Find where the given text appears and provide that cell's center as (X, Y) coordinate. 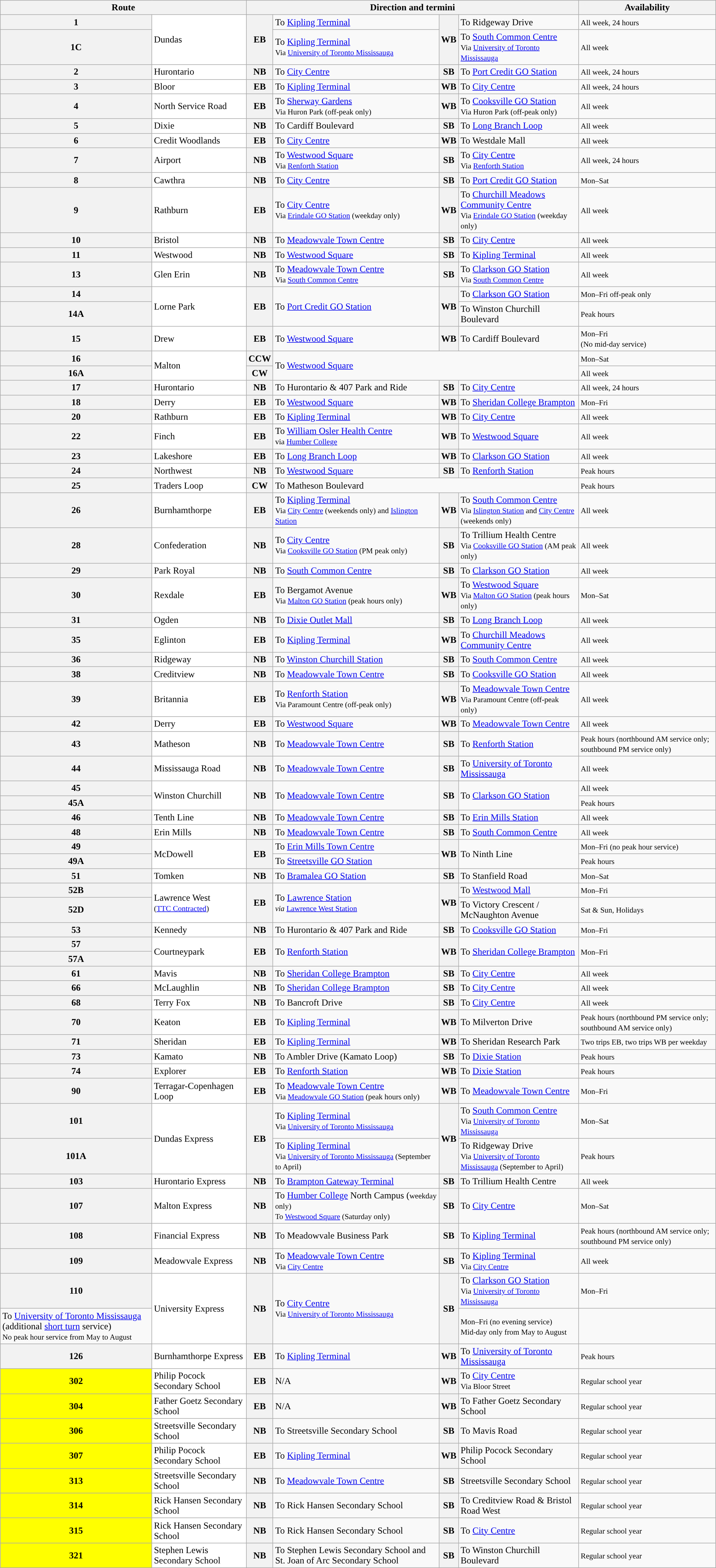
304 (76, 1406)
Financial Express (199, 1236)
To Kipling TerminalVia University of Toronto Mississauga (September to April) (356, 1156)
To Lawrence Stationvia Lawrence West Station (356, 903)
49A (76, 861)
71 (76, 1042)
Courtneypark (199, 952)
Meadowvale Express (199, 1261)
To Meadowvale Town CentreVia Paramount Centre (off-peak only) (519, 699)
44 (76, 768)
Kamato (199, 1056)
321 (76, 1555)
68 (76, 1002)
45 (76, 788)
To Cooksville GO StationVia Huron Park (off-peak only) (519, 106)
To City CentreVia Erindale GO Station (weekday only) (356, 210)
16A (76, 373)
10 (76, 240)
To Erin Mills Station (519, 817)
Matheson (199, 744)
To Victory Crescent / McNaughton Avenue (519, 910)
To City Centre Via Renforth Station (519, 160)
307 (76, 1456)
49 (76, 846)
To Meadowvale Business Park (356, 1236)
To Westdale Mall (519, 140)
29 (76, 570)
57A (76, 959)
101 (76, 1121)
9 (76, 210)
To Ninth Line (519, 854)
Eglinton (199, 640)
To Churchill Meadows Community CentreVia Erindale GO Station (weekday only) (519, 210)
26 (76, 510)
Father Goetz Secondary School (199, 1406)
Dixie (199, 126)
107 (76, 1206)
Malton Express (199, 1206)
6 (76, 140)
Finch (199, 436)
Airport (199, 160)
Terragar-Copenhagen Loop (199, 1090)
To Streetsville GO Station (356, 861)
To Dixie Outlet Mall (356, 620)
108 (76, 1236)
To Kipling TerminalVia City Centre (519, 1261)
To Trillium Health Centre (519, 1181)
To Clarkson GO StationVia South Common Centre (519, 275)
4 (76, 106)
15 (76, 339)
39 (76, 699)
103 (76, 1181)
Bloor (199, 86)
Drew (199, 339)
Creditview (199, 674)
Traders Loop (199, 485)
11 (76, 254)
25 (76, 485)
46 (76, 817)
Burnhamthorpe (199, 510)
To Stephen Lewis Secondary School and St. Joan of Arc Secondary School (356, 1555)
Mavis (199, 973)
To Ambler Drive (Kamato Loop) (356, 1056)
57 (76, 944)
To South Common CentreVia Islington Station and City Centre (weekends only) (519, 510)
Dundas Express (199, 1138)
CCW (260, 359)
43 (76, 744)
17 (76, 388)
126 (76, 1356)
Glen Erin (199, 275)
Mon–Fri off-peak only (647, 294)
Westwood (199, 254)
To Mavis Road (519, 1431)
52D (76, 910)
University Express (199, 1309)
Ridgeway (199, 660)
Sheridan (199, 1042)
To Father Goetz Secondary School (519, 1406)
2 (76, 72)
Lorne Park (199, 307)
7 (76, 160)
109 (76, 1261)
313 (76, 1481)
28 (76, 545)
To City CentreVia Bloor Street (519, 1381)
To Westwood SquareVia Malton GO Station (peak hours only) (519, 595)
To Brampton Gateway Terminal (356, 1181)
To Ridgeway DriveVia University of Toronto Mississauga (September to April) (519, 1156)
To Westwood Square Via Renforth Station (356, 160)
To Clarkson GO Station Via University of Toronto Mississauga (519, 1291)
To Meadowvale Town Centre Via Meadowvale GO Station (peak hours only) (356, 1090)
To Matheson Boulevard (426, 485)
74 (76, 1071)
To Sherway GardensVia Huron Park (off-peak only) (356, 106)
To Humber College North Campus (weekday only)To Westwood Square (Saturday only) (356, 1206)
13 (76, 275)
To Kipling TerminalVia University of Toronto Mississauga (356, 1121)
24 (76, 471)
Malton (199, 366)
5 (76, 126)
53 (76, 930)
Lawrence West(TTC Contracted) (199, 903)
Kennedy (199, 930)
Tomken (199, 876)
To Winston Churchill Station (356, 660)
31 (76, 620)
36 (76, 660)
To City Centre Via University of Toronto Mississauga (356, 1309)
8 (76, 180)
Mon–Fri (no evening service)Mid-day only from May to August (519, 1326)
30 (76, 595)
315 (76, 1531)
Sat & Sun, Holidays (647, 910)
To South Common CentreVia University of Toronto Mississauga (519, 1121)
To Churchill Meadows Community Centre (519, 640)
314 (76, 1505)
48 (76, 832)
To Stanfield Road (519, 876)
52B (76, 890)
To University of Toronto Mississauga (additional short turn service)No peak hour service from May to August (76, 1326)
16 (76, 359)
Burnhamthorpe Express (199, 1356)
To Bancroft Drive (356, 1002)
Route (123, 8)
18 (76, 402)
38 (76, 674)
To Erin Mills Town Centre (356, 846)
42 (76, 724)
1C (76, 47)
McDowell (199, 854)
Two trips EB, two trips WB per weekday (647, 1042)
Rexdale (199, 595)
Explorer (199, 1071)
To William Osler Health Centre via Humber College (356, 436)
1 (76, 22)
90 (76, 1090)
Park Royal (199, 570)
Cawthra (199, 180)
Mon–Fri (no peak hour service) (647, 846)
To Sheridan Research Park (519, 1042)
14 (76, 294)
Britannia (199, 699)
To Streetsville Secondary School (356, 1431)
Mississauga Road (199, 768)
To Meadowvale Town CentreVia South Common Centre (356, 275)
66 (76, 988)
Confederation (199, 545)
Dundas (199, 40)
To Meadowvale Town CentreVia City Centre (356, 1261)
23 (76, 456)
To Renforth StationVia Paramount Centre (off-peak only) (356, 699)
61 (76, 973)
Northwest (199, 471)
To City CentreVia Cooksville GO Station (PM peak only) (356, 545)
To Kipling Terminal Via City Centre (weekends only) and Islington Station (356, 510)
20 (76, 417)
22 (76, 436)
45A (76, 803)
Direction and termini (412, 8)
Credit Woodlands (199, 140)
Lakeshore (199, 456)
To Bramalea GO Station (356, 876)
Keaton (199, 1022)
302 (76, 1381)
Peak hours (northbound PM service only; southbound AM service only) (647, 1022)
Stephen Lewis Secondary School (199, 1555)
To Westwood Mall (519, 890)
Ogden (199, 620)
Mon–Fri(No mid-day service) (647, 339)
To Ridgeway Drive (519, 22)
73 (76, 1056)
To South Common Centre Via University of Toronto Mississauga (519, 47)
To Trillium Health CentreVia Cooksville GO Station (AM peak only) (519, 545)
70 (76, 1022)
North Service Road (199, 106)
Terry Fox (199, 1002)
306 (76, 1431)
35 (76, 640)
To Kipling Terminal Via University of Toronto Mississauga (356, 47)
110 (76, 1291)
To Bergamot AvenueVia Malton GO Station (peak hours only) (356, 595)
Winston Churchill (199, 795)
Availability (647, 8)
To Creditview Road & Bristol Road West (519, 1505)
14A (76, 314)
Bristol (199, 240)
McLaughlin (199, 988)
51 (76, 876)
Erin Mills (199, 832)
3 (76, 86)
Hurontario Express (199, 1181)
Tenth Line (199, 817)
101A (76, 1156)
To Milverton Drive (519, 1022)
